From the cell containing the given text, extract its center point as [X, Y] coordinate. 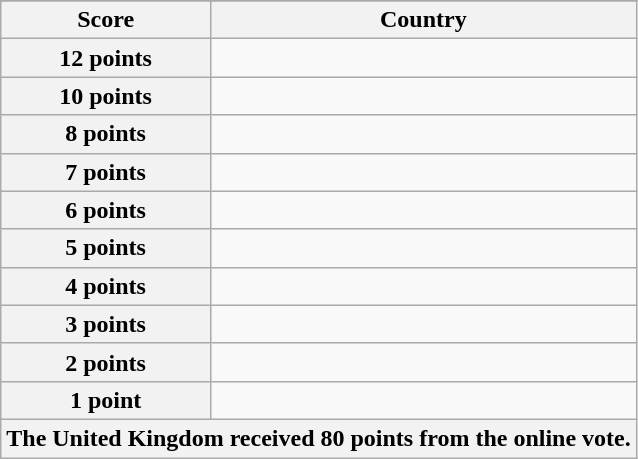
4 points [106, 286]
1 point [106, 400]
12 points [106, 58]
The United Kingdom received 80 points from the online vote. [319, 438]
10 points [106, 96]
Score [106, 20]
Country [423, 20]
7 points [106, 172]
6 points [106, 210]
3 points [106, 324]
8 points [106, 134]
2 points [106, 362]
5 points [106, 248]
